Return [x, y] of the center of cell containing provided text 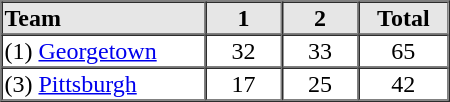
(3) Pittsburgh [104, 84]
Team [104, 18]
2 [320, 18]
Total [403, 18]
33 [320, 50]
42 [403, 84]
17 [243, 84]
25 [320, 84]
32 [243, 50]
(1) Georgetown [104, 50]
65 [403, 50]
1 [243, 18]
